Output the [x, y] coordinate of the center of the cell containing the given text.  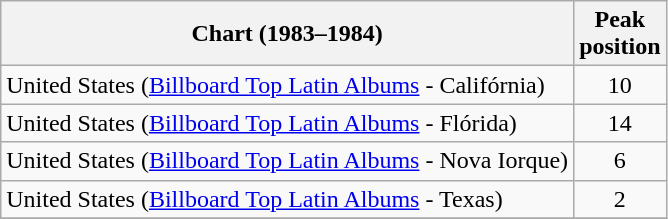
14 [620, 123]
United States (Billboard Top Latin Albums - Texas) [288, 199]
10 [620, 85]
Peakposition [620, 34]
United States (Billboard Top Latin Albums - Califórnia) [288, 85]
United States (Billboard Top Latin Albums - Flórida) [288, 123]
Chart (1983–1984) [288, 34]
2 [620, 199]
United States (Billboard Top Latin Albums - Nova Iorque) [288, 161]
6 [620, 161]
